From the cell containing the given text, extract its center point as (x, y) coordinate. 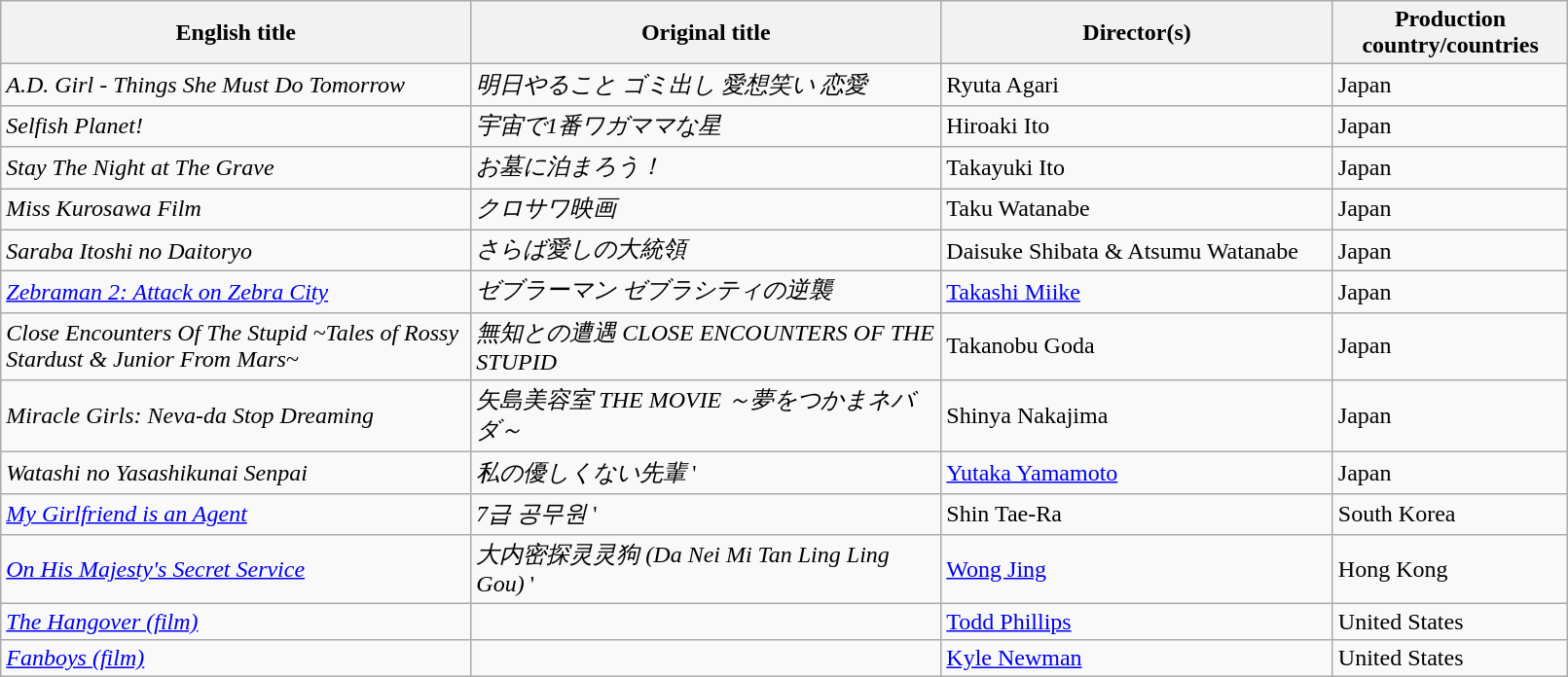
Shin Tae-Ra (1137, 514)
Shinya Nakajima (1137, 416)
クロサワ映画 (707, 210)
Original title (707, 33)
Wong Jing (1137, 569)
Todd Phillips (1137, 622)
Miracle Girls: Neva-da Stop Dreaming (236, 416)
さらば愛しの大統領 (707, 251)
Taku Watanabe (1137, 210)
Selfish Planet! (236, 126)
Takanobu Goda (1137, 346)
Yutaka Yamamoto (1137, 473)
My Girlfriend is an Agent (236, 514)
Close Encounters Of The Stupid ~Tales of Rossy Stardust & Junior From Mars~ (236, 346)
Takashi Miike (1137, 292)
Miss Kurosawa Film (236, 210)
Takayuki Ito (1137, 167)
A.D. Girl - Things She Must Do Tomorrow (236, 86)
Zebraman 2: Attack on Zebra City (236, 292)
明日やること ゴミ出し 愛想笑い 恋愛 (707, 86)
The Hangover (film) (236, 622)
On His Majesty's Secret Service (236, 569)
宇宙で1番ワガママな星 (707, 126)
Hong Kong (1450, 569)
Production country/countries (1450, 33)
Ryuta Agari (1137, 86)
Saraba Itoshi no Daitoryo (236, 251)
大内密探灵灵狗 (Da Nei Mi Tan Ling Ling Gou) ' (707, 569)
お墓に泊まろう！ (707, 167)
無知との遭遇 CLOSE ENCOUNTERS OF THE STUPID (707, 346)
Stay The Night at The Grave (236, 167)
South Korea (1450, 514)
矢島美容室 THE MOVIE ～夢をつかまネバダ～ (707, 416)
私の優しくない先輩 ' (707, 473)
Daisuke Shibata & Atsumu Watanabe (1137, 251)
7급 공무원 ' (707, 514)
Kyle Newman (1137, 659)
English title (236, 33)
ゼブラーマン ゼブラシティの逆襲 (707, 292)
Hiroaki Ito (1137, 126)
Fanboys (film) (236, 659)
Director(s) (1137, 33)
Watashi no Yasashikunai Senpai (236, 473)
